Extract the [X, Y] coordinate from the center of the cell holding the provided text.  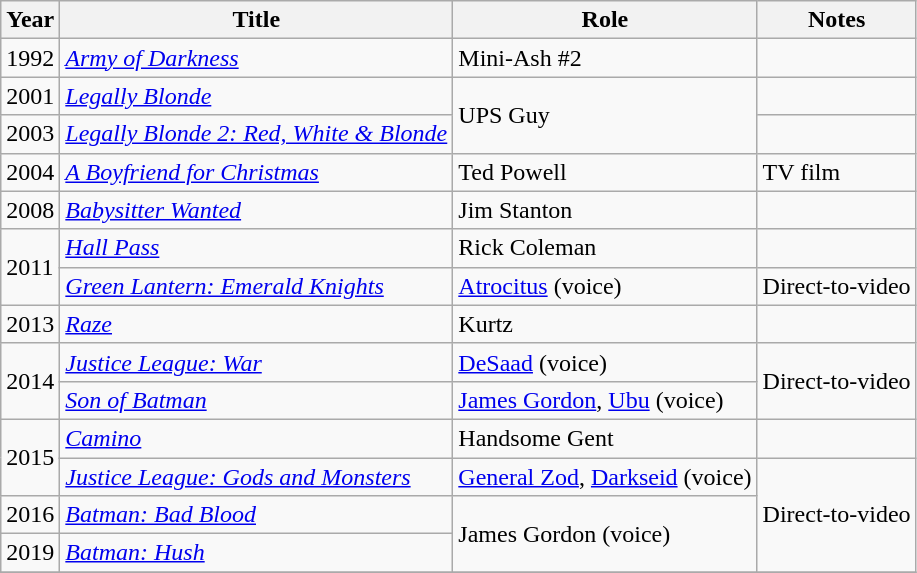
James Gordon (voice) [605, 534]
1992 [30, 58]
2004 [30, 172]
A Boyfriend for Christmas [256, 172]
Camino [256, 438]
Son of Batman [256, 400]
Handsome Gent [605, 438]
Role [605, 20]
Mini-Ash #2 [605, 58]
2019 [30, 553]
TV film [836, 172]
Atrocitus (voice) [605, 286]
Justice League: War [256, 362]
Batman: Hush [256, 553]
Jim Stanton [605, 210]
Batman: Bad Blood [256, 515]
Title [256, 20]
2013 [30, 324]
2008 [30, 210]
Year [30, 20]
Justice League: Gods and Monsters [256, 477]
DeSaad (voice) [605, 362]
Notes [836, 20]
Green Lantern: Emerald Knights [256, 286]
2015 [30, 457]
Legally Blonde [256, 96]
UPS Guy [605, 115]
2003 [30, 134]
Legally Blonde 2: Red, White & Blonde [256, 134]
General Zod, Darkseid (voice) [605, 477]
Hall Pass [256, 248]
2016 [30, 515]
Babysitter Wanted [256, 210]
2001 [30, 96]
Rick Coleman [605, 248]
Army of Darkness [256, 58]
Ted Powell [605, 172]
Kurtz [605, 324]
2014 [30, 381]
Raze [256, 324]
James Gordon, Ubu (voice) [605, 400]
2011 [30, 267]
